Provide the (X, Y) coordinate of the cell's center where the given text is located.  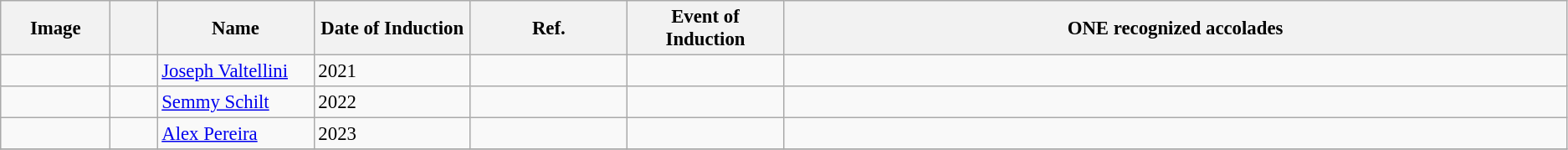
Date of Induction (392, 28)
2021 (392, 71)
ONE recognized accolades (1176, 28)
2023 (392, 134)
Alex Pereira (236, 134)
Event of Induction (705, 28)
2022 (392, 102)
Name (236, 28)
Image (55, 28)
Joseph Valtellini (236, 71)
Semmy Schilt (236, 102)
Ref. (549, 28)
